Scan for the cell matching the given text and deliver its [X, Y] coordinate at center. 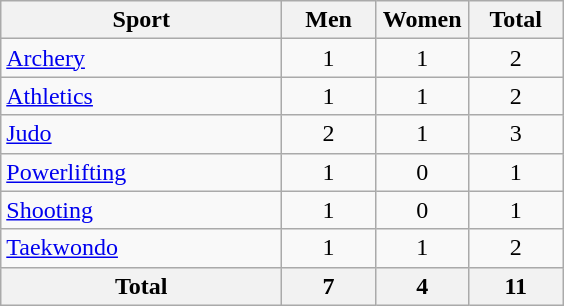
4 [422, 286]
Women [422, 20]
7 [329, 286]
Powerlifting [142, 172]
Archery [142, 58]
Judo [142, 134]
Men [329, 20]
3 [516, 134]
Athletics [142, 96]
Sport [142, 20]
Shooting [142, 210]
11 [516, 286]
Taekwondo [142, 248]
